Pinpoint the cell where the given text exists, returning its [X, Y] midpoint coordinate. 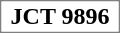
JCT 9896 [60, 17]
